Determine the [x, y] coordinate at the center of the cell enclosing the given text.  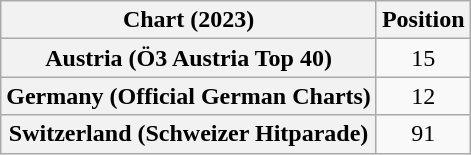
15 [423, 58]
Position [423, 20]
Austria (Ö3 Austria Top 40) [189, 58]
12 [423, 96]
Switzerland (Schweizer Hitparade) [189, 134]
Germany (Official German Charts) [189, 96]
91 [423, 134]
Chart (2023) [189, 20]
